For the text-containing cell, return its midpoint in (x, y) coordinate format. 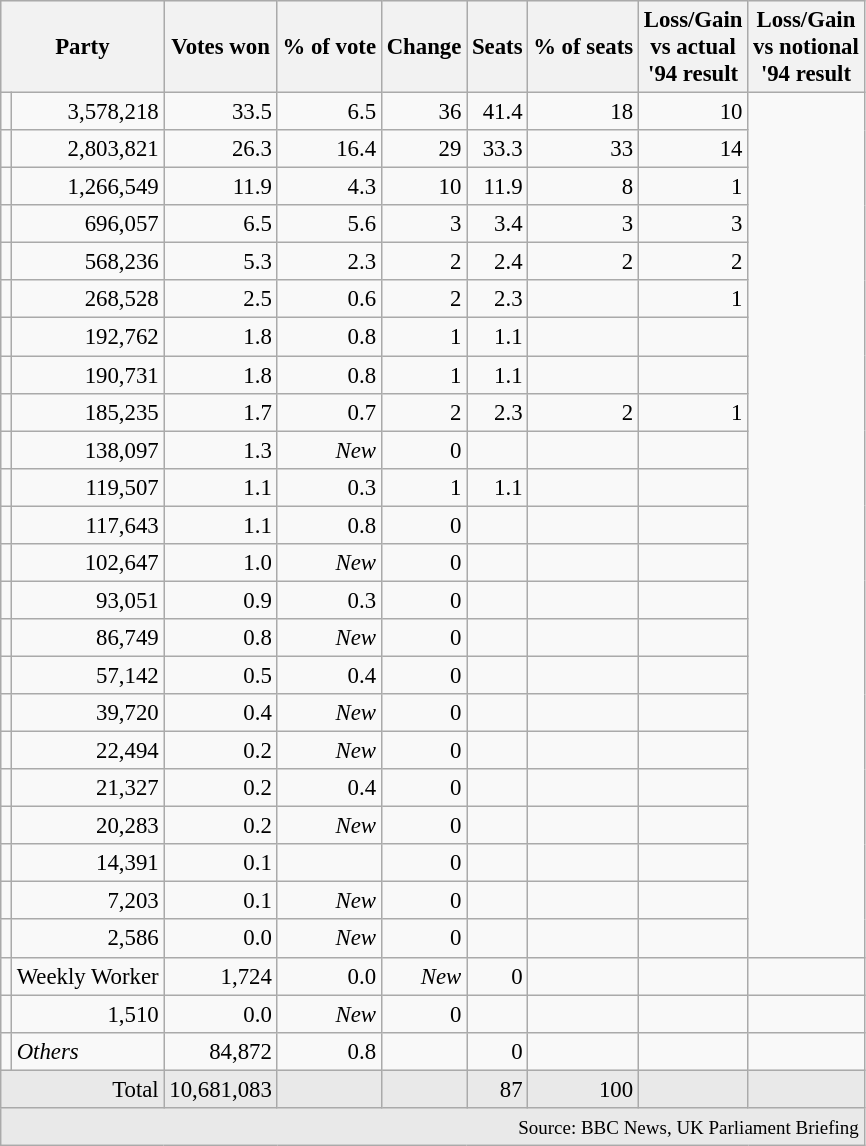
% of vote (329, 47)
18 (584, 112)
1.7 (220, 412)
0.6 (329, 299)
33.3 (498, 149)
117,643 (88, 525)
5.6 (329, 224)
Change (424, 47)
84,872 (220, 1051)
Seats (498, 47)
5.3 (220, 262)
57,142 (88, 675)
33.5 (220, 112)
20,283 (88, 826)
% of seats (584, 47)
190,731 (88, 375)
39,720 (88, 713)
696,057 (88, 224)
Weekly Worker (88, 976)
3.4 (498, 224)
41.4 (498, 112)
0.5 (220, 675)
1.3 (220, 450)
10,681,083 (220, 1089)
36 (424, 112)
21,327 (88, 788)
Total (82, 1089)
1,266,549 (88, 187)
4.3 (329, 187)
26.3 (220, 149)
2.5 (220, 299)
1.0 (220, 563)
93,051 (88, 600)
1,510 (88, 1014)
2,803,821 (88, 149)
87 (498, 1089)
Loss/Gain vs notional '94 result (806, 47)
Others (88, 1051)
14 (692, 149)
185,235 (88, 412)
86,749 (88, 638)
102,647 (88, 563)
2.4 (498, 262)
119,507 (88, 487)
268,528 (88, 299)
568,236 (88, 262)
33 (584, 149)
Source: BBC News, UK Parliament Briefing (432, 1127)
7,203 (88, 901)
14,391 (88, 863)
Party (82, 47)
1,724 (220, 976)
29 (424, 149)
Loss/Gain vs actual '94 result (692, 47)
138,097 (88, 450)
8 (584, 187)
2,586 (88, 939)
3,578,218 (88, 112)
22,494 (88, 751)
100 (584, 1089)
192,762 (88, 337)
Votes won (220, 47)
16.4 (329, 149)
0.9 (220, 600)
0.7 (329, 412)
